Locate the cell with the specified text and output its (x, y) center coordinate. 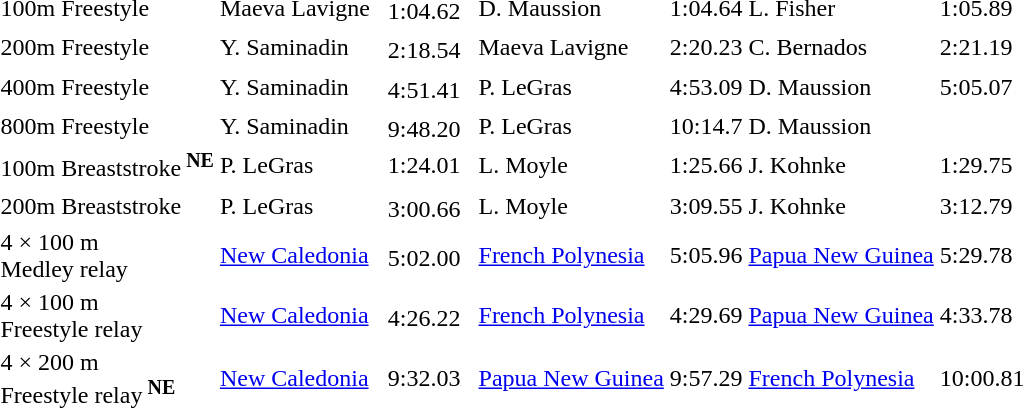
5:02.00 (430, 256)
4:26.22 (430, 316)
9:48.20 (430, 126)
4:53.09 (706, 87)
4:29.69 (706, 316)
C. Bernados (841, 47)
3:00.66 (430, 205)
10:14.7 (706, 126)
1:25.66 (706, 166)
5:05.96 (706, 256)
2:18.54 (430, 47)
2:20.23 (706, 47)
1:24.01 (430, 166)
Maeva Lavigne (571, 47)
4:51.41 (430, 87)
3:09.55 (706, 205)
